Provide the (X, Y) coordinate of the cell's center where the given text is located.  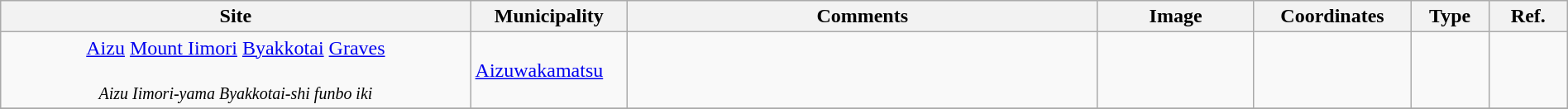
Image (1176, 17)
Site (236, 17)
Municipality (549, 17)
Aizu Mount Iimori Byakkotai GravesAizu Iimori-yama Byakkotai-shi funbo iki (236, 70)
Comments (863, 17)
Aizuwakamatsu (549, 70)
Type (1451, 17)
Coordinates (1331, 17)
Ref. (1528, 17)
